Return the (x, y) coordinate for the center point of the cell that contains the specified text.  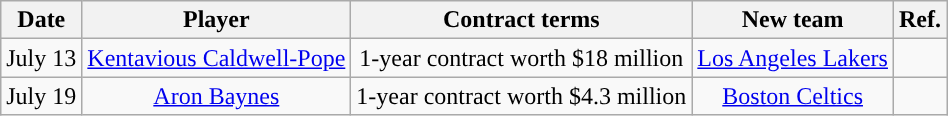
Contract terms (522, 20)
July 13 (42, 58)
Los Angeles Lakers (793, 58)
Ref. (920, 20)
Player (216, 20)
Boston Celtics (793, 96)
July 19 (42, 96)
Kentavious Caldwell-Pope (216, 58)
New team (793, 20)
1-year contract worth $4.3 million (522, 96)
1-year contract worth $18 million (522, 58)
Aron Baynes (216, 96)
Date (42, 20)
